Output the [X, Y] coordinate of the center of the cell containing the given text.  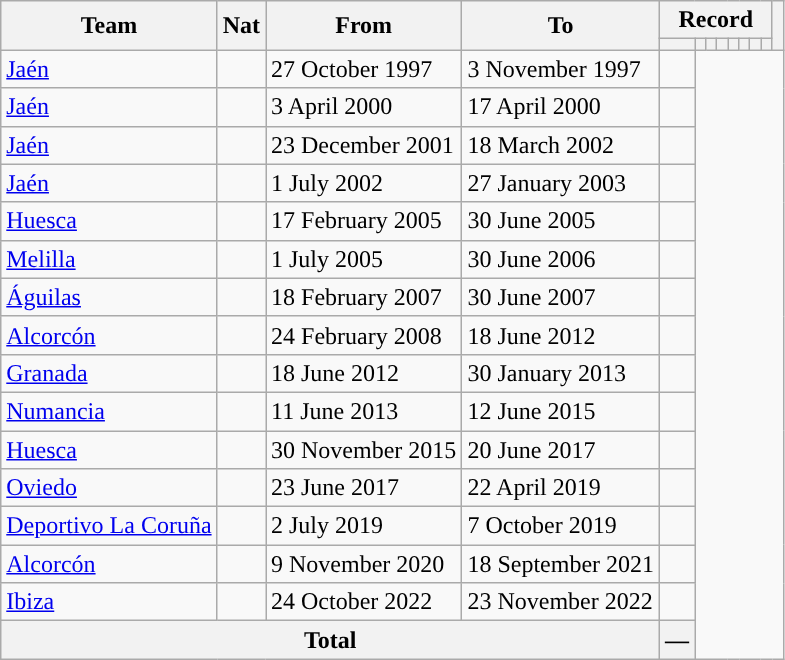
Melilla [109, 259]
Granada [109, 373]
30 June 2007 [561, 297]
Deportivo La Coruña [109, 526]
22 April 2019 [561, 488]
Record [716, 20]
30 November 2015 [364, 449]
Team [109, 26]
27 October 1997 [364, 69]
Águilas [109, 297]
2 July 2019 [364, 526]
From [364, 26]
18 September 2021 [561, 564]
24 February 2008 [364, 335]
27 January 2003 [561, 183]
12 June 2015 [561, 411]
Nat [241, 26]
23 December 2001 [364, 145]
23 June 2017 [364, 488]
17 April 2000 [561, 107]
30 June 2006 [561, 259]
23 November 2022 [561, 602]
11 June 2013 [364, 411]
Total [330, 640]
1 July 2002 [364, 183]
3 April 2000 [364, 107]
24 October 2022 [364, 602]
Oviedo [109, 488]
30 January 2013 [561, 373]
18 February 2007 [364, 297]
Numancia [109, 411]
1 July 2005 [364, 259]
30 June 2005 [561, 221]
3 November 1997 [561, 69]
20 June 2017 [561, 449]
To [561, 26]
18 March 2002 [561, 145]
9 November 2020 [364, 564]
17 February 2005 [364, 221]
— [678, 640]
Ibiza [109, 602]
7 October 2019 [561, 526]
